Return [X, Y] of the center of cell containing provided text 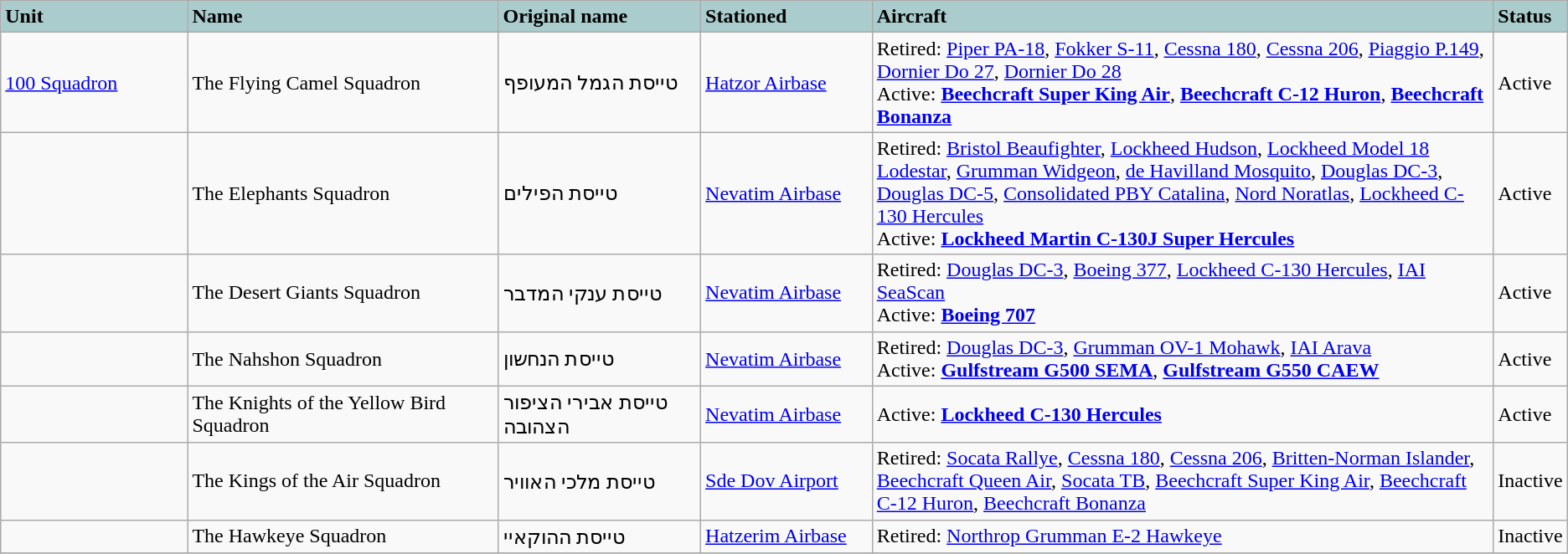
Active: Lockheed C-130 Hercules [1183, 414]
The Kings of the Air Squadron [343, 481]
Name [343, 17]
The Flying Camel Squadron [343, 82]
Sde Dov Airport [787, 481]
טייסת אבירי הציפור הצהובה [600, 414]
The Elephants Squadron [343, 193]
Retired: Douglas DC-3, Boeing 377, Lockheed C-130 Hercules, IAI SeaScanActive: Boeing 707 [1183, 293]
Hatzor Airbase [787, 82]
טייסת ההוקאיי [600, 536]
Stationed [787, 17]
Unit [94, 17]
Status [1530, 17]
The Knights of the Yellow Bird Squadron [343, 414]
100 Squadron [94, 82]
טייסת הפילים [600, 193]
The Nahshon Squadron [343, 358]
טייסת ענקי המדבר [600, 293]
Aircraft [1183, 17]
Retired: Douglas DC-3, Grumman OV-1 Mohawk, IAI AravaActive: Gulfstream G500 SEMA, Gulfstream G550 CAEW [1183, 358]
The Desert Giants Squadron [343, 293]
Retired: Northrop Grumman E-2 Hawkeye [1183, 536]
Original name [600, 17]
טייסת הנחשון [600, 358]
טייסת הגמל המעופף [600, 82]
The Hawkeye Squadron [343, 536]
טייסת מלכי האוויר [600, 481]
Hatzerim Airbase [787, 536]
